Locate the cell with the specified text and output its [X, Y] center coordinate. 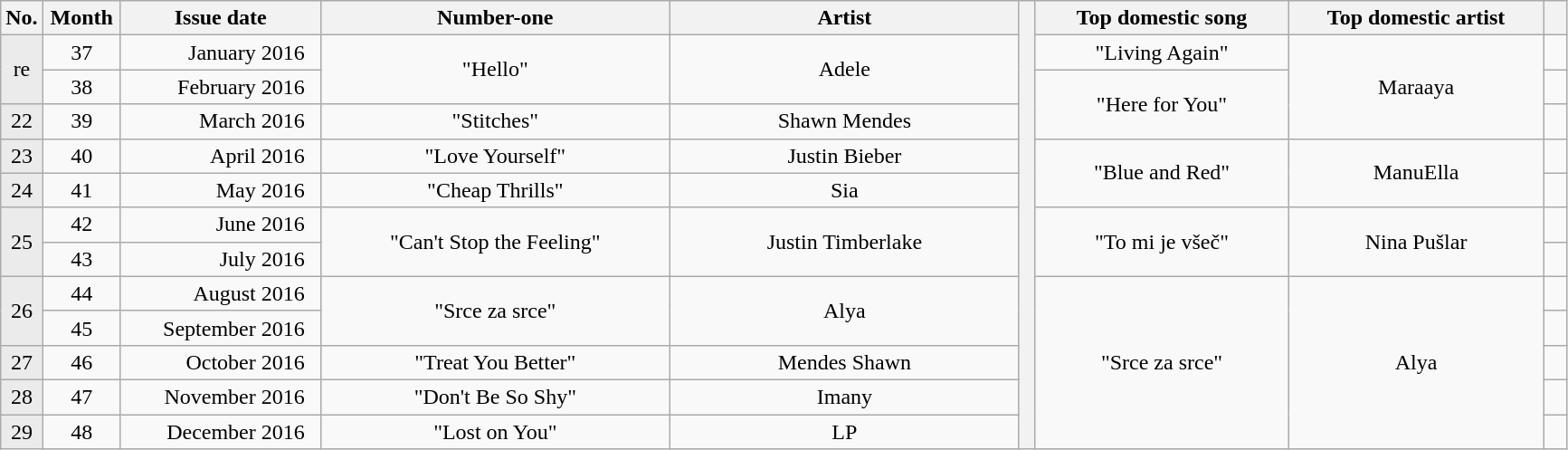
28 [22, 397]
"Cheap Thrills" [495, 190]
"Hello" [495, 70]
23 [22, 156]
44 [81, 293]
LP [844, 432]
July 2016 [221, 259]
August 2016 [221, 293]
ManuElla [1417, 173]
May 2016 [221, 190]
re [22, 70]
Maraaya [1417, 87]
22 [22, 121]
46 [81, 362]
February 2016 [221, 87]
43 [81, 259]
December 2016 [221, 432]
Adele [844, 70]
No. [22, 18]
"Treat You Better" [495, 362]
Number-one [495, 18]
Top domestic artist [1417, 18]
October 2016 [221, 362]
42 [81, 225]
Shawn Mendes [844, 121]
"Blue and Red" [1162, 173]
June 2016 [221, 225]
"Here for You" [1162, 104]
Sia [844, 190]
Nina Pušlar [1417, 242]
Mendes Shawn [844, 362]
24 [22, 190]
"To mi je všeč" [1162, 242]
Month [81, 18]
"Stitches" [495, 121]
37 [81, 53]
48 [81, 432]
Justin Timberlake [844, 242]
November 2016 [221, 397]
40 [81, 156]
Artist [844, 18]
45 [81, 328]
41 [81, 190]
38 [81, 87]
29 [22, 432]
January 2016 [221, 53]
"Can't Stop the Feeling" [495, 242]
Justin Bieber [844, 156]
"Love Yourself" [495, 156]
25 [22, 242]
"Don't Be So Shy" [495, 397]
"Lost on You" [495, 432]
March 2016 [221, 121]
27 [22, 362]
47 [81, 397]
"Living Again" [1162, 53]
September 2016 [221, 328]
Issue date [221, 18]
Imany [844, 397]
39 [81, 121]
April 2016 [221, 156]
Top domestic song [1162, 18]
26 [22, 311]
